Pinpoint the cell where the given text exists, returning its [X, Y] midpoint coordinate. 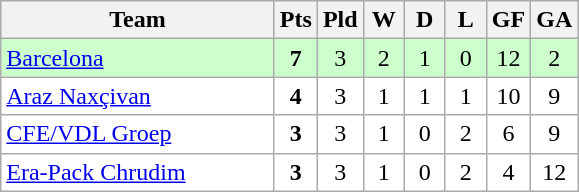
Pts [296, 20]
Araz Naxçivan [138, 96]
Era-Pack Chrudim [138, 172]
GA [554, 20]
D [424, 20]
6 [508, 134]
GF [508, 20]
10 [508, 96]
Barcelona [138, 58]
Pld [340, 20]
7 [296, 58]
L [466, 20]
Team [138, 20]
W [384, 20]
CFE/VDL Groep [138, 134]
